Extract the [x, y] coordinate from the center of the cell holding the provided text.  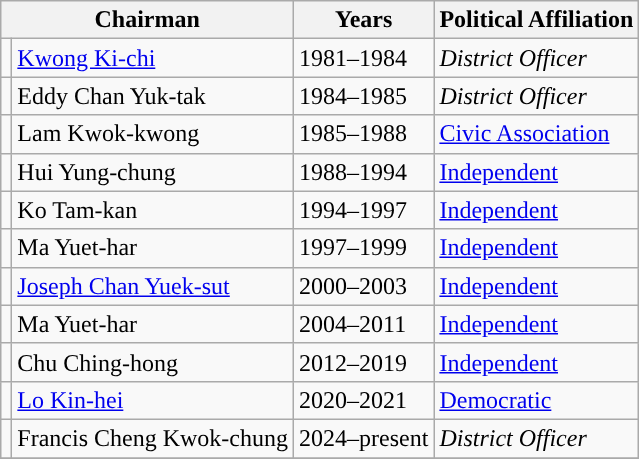
2012–2019 [364, 362]
1994–1997 [364, 210]
Ko Tam-kan [153, 210]
Eddy Chan Yuk-tak [153, 96]
Francis Cheng Kwok-chung [153, 438]
Civic Association [536, 134]
Joseph Chan Yuek-sut [153, 286]
1985–1988 [364, 134]
Kwong Ki-chi [153, 58]
Chu Ching-hong [153, 362]
2024–present [364, 438]
Democratic [536, 400]
2004–2011 [364, 324]
1997–1999 [364, 248]
1984–1985 [364, 96]
2020–2021 [364, 400]
2000–2003 [364, 286]
Chairman [148, 20]
1988–1994 [364, 172]
Lam Kwok-kwong [153, 134]
1981–1984 [364, 58]
Lo Kin-hei [153, 400]
Years [364, 20]
Political Affiliation [536, 20]
Hui Yung-chung [153, 172]
